From the cell containing the given text, extract its center point as [X, Y] coordinate. 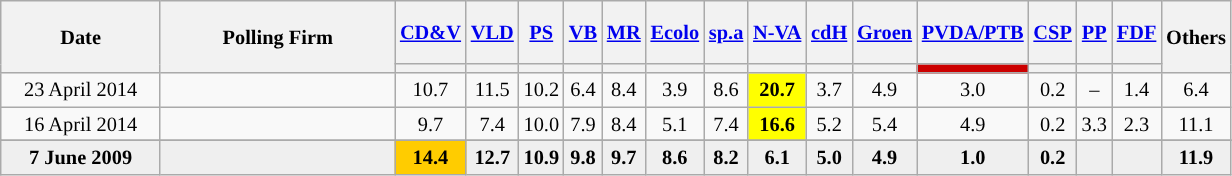
1.0 [973, 157]
23 April 2014 [81, 90]
7.9 [583, 124]
9.8 [583, 157]
12.7 [492, 157]
5.4 [884, 124]
2.3 [1136, 124]
VB [583, 32]
3.3 [1094, 124]
N-VA [777, 32]
16 April 2014 [81, 124]
Date [81, 36]
11.9 [1196, 157]
5.0 [829, 157]
16.6 [777, 124]
10.9 [542, 157]
3.7 [829, 90]
– [1094, 90]
PVDA/PTB [973, 32]
6.1 [777, 157]
3.9 [675, 90]
5.2 [829, 124]
FDF [1136, 32]
20.7 [777, 90]
MR [624, 32]
10.2 [542, 90]
10.0 [542, 124]
CSP [1053, 32]
11.5 [492, 90]
PS [542, 32]
Polling Firm [278, 36]
Groen [884, 32]
sp.a [726, 32]
PP [1094, 32]
7 June 2009 [81, 157]
Ecolo [675, 32]
Others [1196, 36]
3.0 [973, 90]
11.1 [1196, 124]
cdH [829, 32]
14.4 [430, 157]
8.2 [726, 157]
CD&V [430, 32]
1.4 [1136, 90]
VLD [492, 32]
5.1 [675, 124]
10.7 [430, 90]
